Capture the cell that displays the provided text and extract its [X, Y] central coordinate. 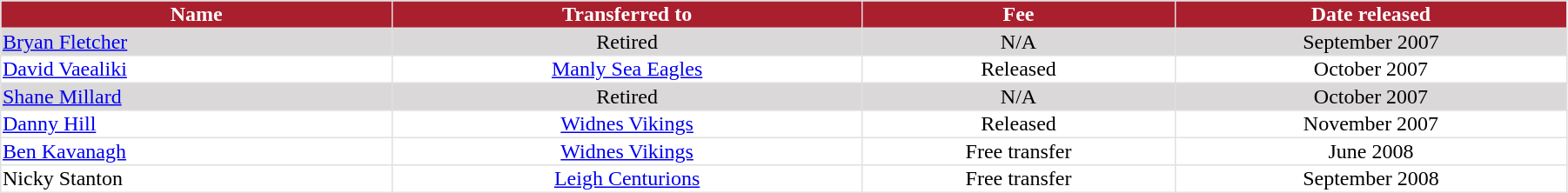
Shane Millard [197, 96]
Manly Sea Eagles [627, 70]
Transferred to [627, 15]
Nicky Stanton [197, 179]
September 2007 [1370, 42]
Bryan Fletcher [197, 42]
David Vaealiki [197, 70]
September 2008 [1370, 179]
June 2008 [1370, 151]
Name [197, 15]
Leigh Centurions [627, 179]
November 2007 [1370, 124]
Ben Kavanagh [197, 151]
Danny Hill [197, 124]
Fee [1019, 15]
Date released [1370, 15]
